Locate the cell with the specified text and output its (x, y) center coordinate. 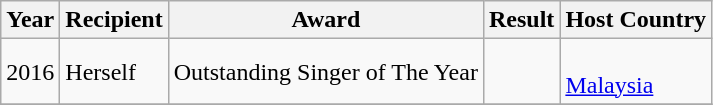
Malaysia (636, 72)
Award (326, 20)
2016 (30, 72)
Host Country (636, 20)
Recipient (114, 20)
Result (521, 20)
Herself (114, 72)
Outstanding Singer of The Year (326, 72)
Year (30, 20)
